For the text-containing cell, return its midpoint in (x, y) coordinate format. 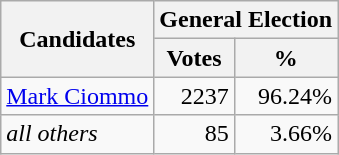
% (286, 58)
85 (194, 134)
Mark Ciommo (78, 96)
3.66% (286, 134)
96.24% (286, 96)
2237 (194, 96)
General Election (246, 20)
all others (78, 134)
Candidates (78, 39)
Votes (194, 58)
